Capture the cell that displays the provided text and extract its (X, Y) central coordinate. 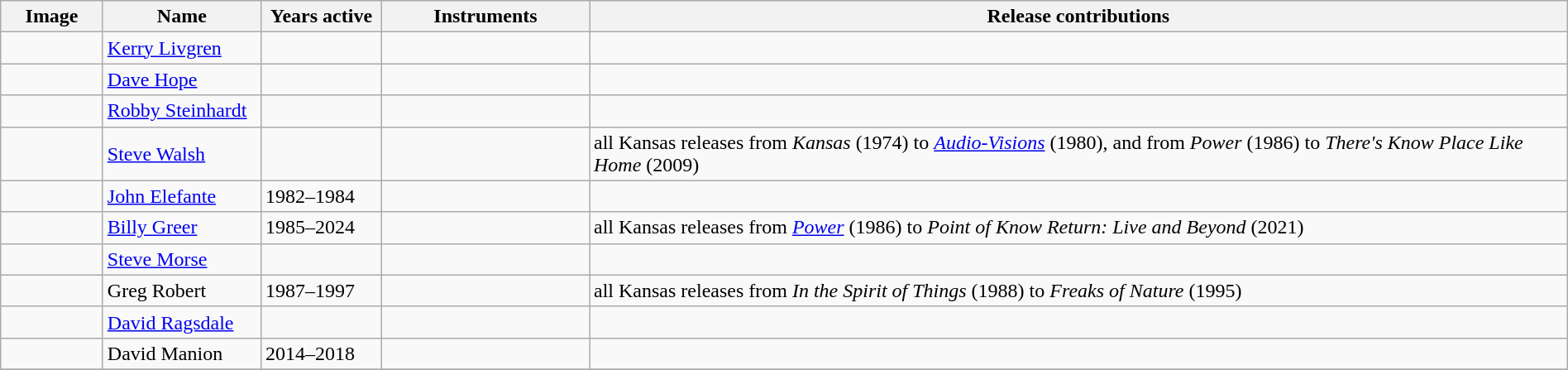
David Manion (182, 353)
Steve Morse (182, 259)
Name (182, 17)
David Ragsdale (182, 322)
all Kansas releases from Kansas (1974) to Audio-Visions (1980), and from Power (1986) to There's Know Place Like Home (2009) (1078, 154)
1985–2024 (321, 228)
all Kansas releases from In the Spirit of Things (1988) to Freaks of Nature (1995) (1078, 291)
2014–2018 (321, 353)
Instruments (485, 17)
all Kansas releases from Power (1986) to Point of Know Return: Live and Beyond (2021) (1078, 228)
1987–1997 (321, 291)
Kerry Livgren (182, 48)
John Elefante (182, 196)
Greg Robert (182, 291)
Billy Greer (182, 228)
1982–1984 (321, 196)
Release contributions (1078, 17)
Steve Walsh (182, 154)
Robby Steinhardt (182, 111)
Dave Hope (182, 79)
Years active (321, 17)
Image (52, 17)
